Provide the [X, Y] coordinate of the cell's center where the given text is located.  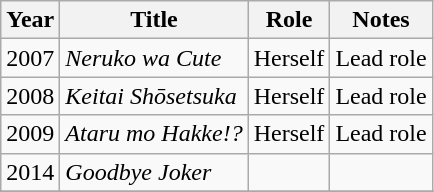
Goodbye Joker [154, 172]
Year [30, 20]
Role [289, 20]
2009 [30, 134]
Keitai Shōsetsuka [154, 96]
2014 [30, 172]
2007 [30, 58]
2008 [30, 96]
Notes [381, 20]
Ataru mo Hakke!? [154, 134]
Title [154, 20]
Neruko wa Cute [154, 58]
